Identify which cell holds the provided text, then report its [X, Y] central coordinate. 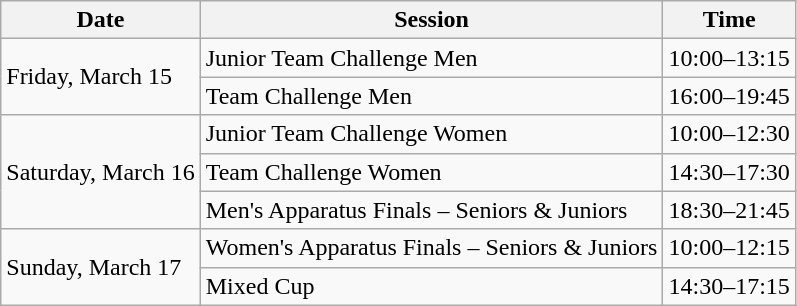
Men's Apparatus Finals – Seniors & Juniors [432, 210]
Women's Apparatus Finals – Seniors & Juniors [432, 248]
Time [729, 20]
Sunday, March 17 [100, 267]
16:00–19:45 [729, 96]
Team Challenge Men [432, 96]
10:00–12:30 [729, 134]
14:30–17:30 [729, 172]
Junior Team Challenge Women [432, 134]
Mixed Cup [432, 286]
Saturday, March 16 [100, 172]
Friday, March 15 [100, 77]
Date [100, 20]
Session [432, 20]
Team Challenge Women [432, 172]
14:30–17:15 [729, 286]
Junior Team Challenge Men [432, 58]
10:00–13:15 [729, 58]
18:30–21:45 [729, 210]
10:00–12:15 [729, 248]
